Determine the [X, Y] coordinate at the center of the cell enclosing the given text.  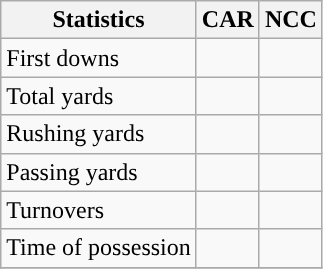
CAR [228, 20]
Time of possession [99, 248]
Turnovers [99, 210]
Statistics [99, 20]
First downs [99, 58]
Rushing yards [99, 134]
NCC [290, 20]
Total yards [99, 96]
Passing yards [99, 172]
